For the text-containing cell, return its midpoint in [X, Y] coordinate format. 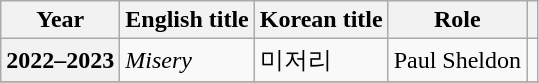
미저리 [321, 60]
Role [457, 20]
Misery [187, 60]
Korean title [321, 20]
English title [187, 20]
Year [60, 20]
Paul Sheldon [457, 60]
2022–2023 [60, 60]
